Output the (x, y) coordinate of the center of the cell containing the given text.  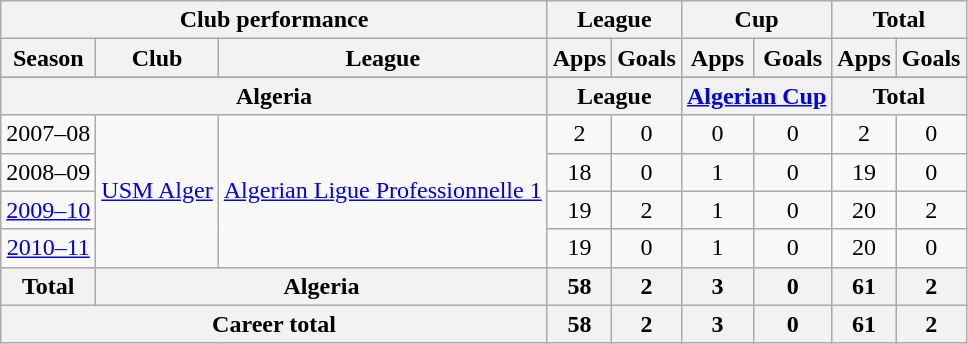
Cup (756, 20)
Algerian Cup (756, 96)
2007–08 (48, 134)
Algerian Ligue Professionnelle 1 (382, 191)
Season (48, 58)
2008–09 (48, 172)
Career total (274, 324)
2010–11 (48, 248)
Club performance (274, 20)
Club (157, 58)
USM Alger (157, 191)
2009–10 (48, 210)
18 (579, 172)
